Pinpoint the cell where the given text exists, returning its [X, Y] midpoint coordinate. 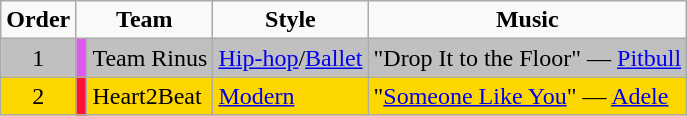
Style [290, 20]
Team Rinus [150, 58]
Heart2Beat [150, 96]
"Someone Like You" — Adele [528, 96]
Modern [290, 96]
2 [38, 96]
"Drop It to the Floor" — Pitbull [528, 58]
1 [38, 58]
Music [528, 20]
Order [38, 20]
Hip-hop/Ballet [290, 58]
Team [144, 20]
